Capture the cell that displays the provided text and extract its [x, y] central coordinate. 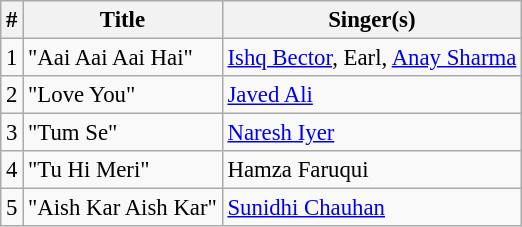
"Tum Se" [122, 133]
4 [12, 170]
Title [122, 20]
"Aish Kar Aish Kar" [122, 208]
1 [12, 58]
Hamza Faruqui [372, 170]
Singer(s) [372, 20]
Ishq Bector, Earl, Anay Sharma [372, 58]
Javed Ali [372, 95]
"Tu Hi Meri" [122, 170]
Sunidhi Chauhan [372, 208]
"Aai Aai Aai Hai" [122, 58]
2 [12, 95]
Naresh Iyer [372, 133]
3 [12, 133]
"Love You" [122, 95]
# [12, 20]
5 [12, 208]
